Identify which cell holds the provided text, then report its [X, Y] central coordinate. 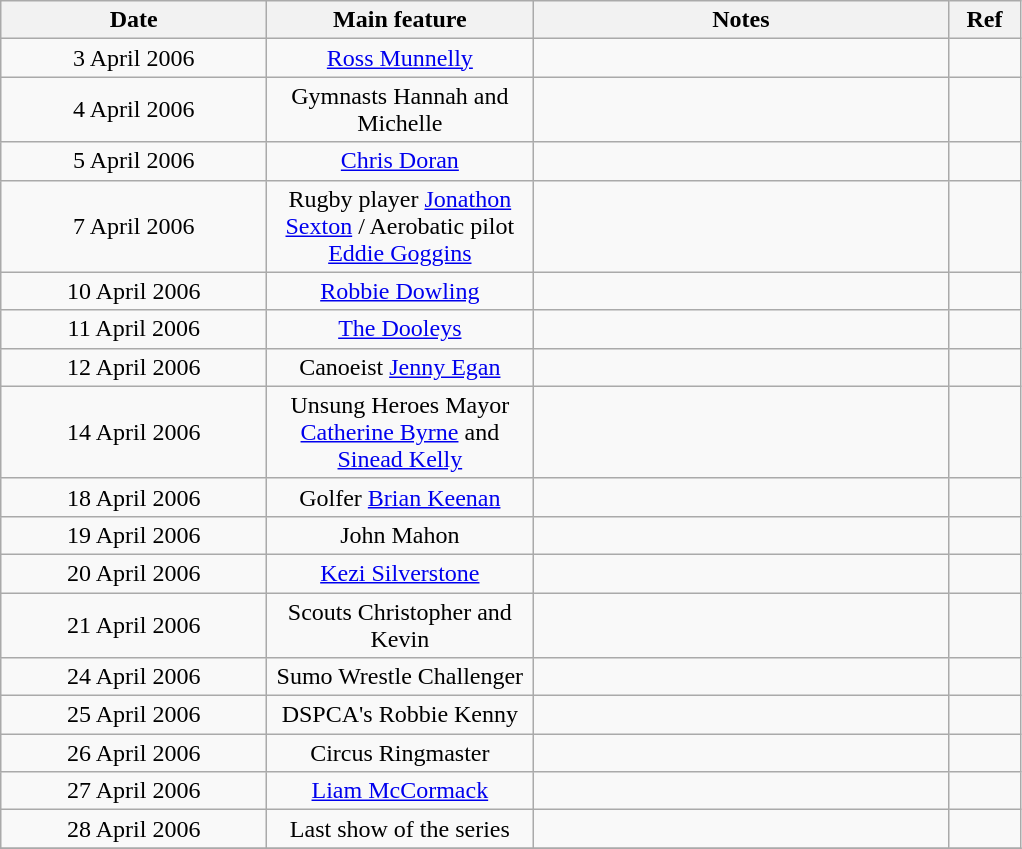
Circus Ringmaster [400, 753]
The Dooleys [400, 329]
24 April 2006 [134, 677]
Rugby player Jonathon Sexton / Aerobatic pilot Eddie Goggins [400, 226]
7 April 2006 [134, 226]
Unsung Heroes Mayor Catherine Byrne and Sinead Kelly [400, 432]
11 April 2006 [134, 329]
3 April 2006 [134, 58]
5 April 2006 [134, 161]
20 April 2006 [134, 573]
Sumo Wrestle Challenger [400, 677]
Liam McCormack [400, 791]
Last show of the series [400, 829]
Scouts Christopher and Kevin [400, 624]
Notes [741, 20]
Ref [984, 20]
26 April 2006 [134, 753]
Ross Munnelly [400, 58]
Date [134, 20]
10 April 2006 [134, 291]
Kezi Silverstone [400, 573]
25 April 2006 [134, 715]
28 April 2006 [134, 829]
14 April 2006 [134, 432]
21 April 2006 [134, 624]
4 April 2006 [134, 110]
DSPCA's Robbie Kenny [400, 715]
Canoeist Jenny Egan [400, 367]
John Mahon [400, 535]
Gymnasts Hannah and Michelle [400, 110]
Main feature [400, 20]
Chris Doran [400, 161]
12 April 2006 [134, 367]
18 April 2006 [134, 497]
19 April 2006 [134, 535]
Golfer Brian Keenan [400, 497]
Robbie Dowling [400, 291]
27 April 2006 [134, 791]
